Scan for the cell matching the given text and deliver its [x, y] coordinate at center. 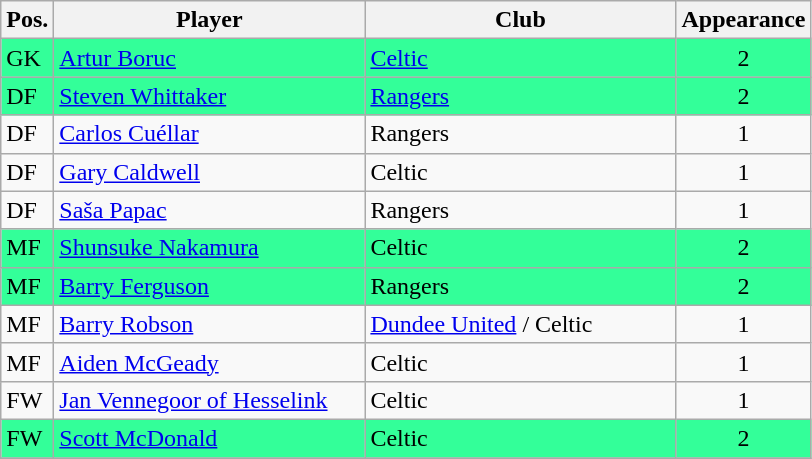
Saša Papac [210, 210]
Aiden McGeady [210, 362]
Barry Robson [210, 324]
Scott McDonald [210, 438]
Appearance [744, 20]
Jan Vennegoor of Hesselink [210, 400]
Carlos Cuéllar [210, 134]
Gary Caldwell [210, 172]
Steven Whittaker [210, 96]
Club [520, 20]
Player [210, 20]
Dundee United / Celtic [520, 324]
Shunsuke Nakamura [210, 248]
Artur Boruc [210, 58]
GK [28, 58]
Barry Ferguson [210, 286]
Pos. [28, 20]
